Find where the given text appears and provide that cell's center as [X, Y] coordinate. 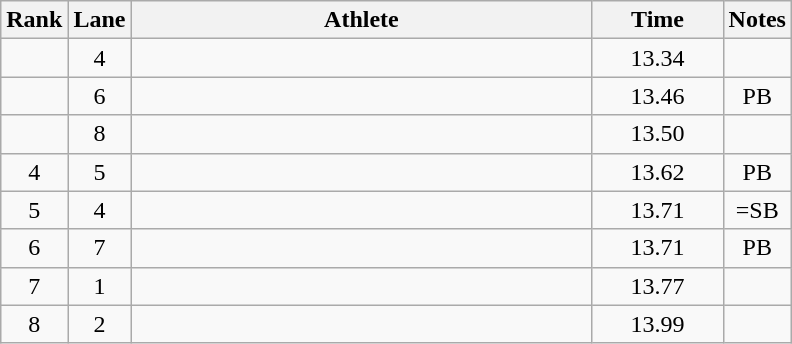
=SB [757, 210]
Lane [100, 20]
13.50 [658, 134]
Time [658, 20]
Rank [34, 20]
13.77 [658, 286]
13.62 [658, 172]
Notes [757, 20]
Athlete [362, 20]
13.34 [658, 58]
13.99 [658, 324]
1 [100, 286]
2 [100, 324]
13.46 [658, 96]
